Find where the given text appears and provide that cell's center as [x, y] coordinate. 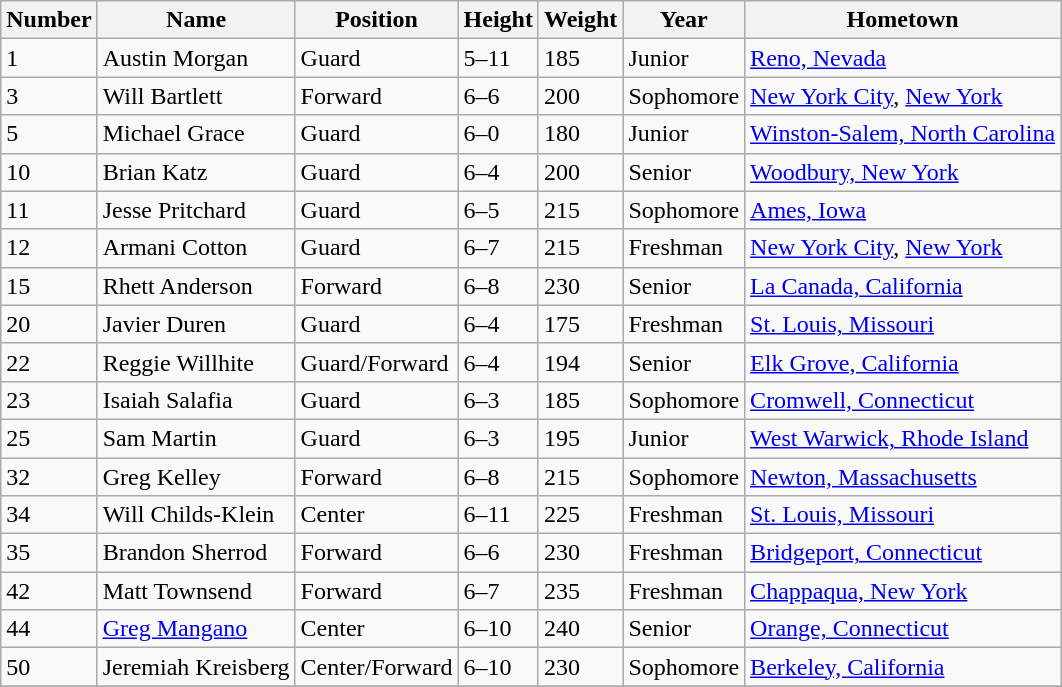
Matt Townsend [196, 591]
Brandon Sherrod [196, 553]
Jesse Pritchard [196, 210]
34 [49, 515]
Elk Grove, California [903, 362]
32 [49, 477]
175 [580, 324]
Berkeley, California [903, 667]
10 [49, 172]
Newton, Massachusetts [903, 477]
Height [498, 20]
Chappaqua, New York [903, 591]
Isaiah Salafia [196, 400]
5 [49, 134]
195 [580, 438]
Name [196, 20]
240 [580, 629]
Number [49, 20]
Position [376, 20]
Austin Morgan [196, 58]
194 [580, 362]
Michael Grace [196, 134]
1 [49, 58]
Will Bartlett [196, 96]
Ames, Iowa [903, 210]
Reno, Nevada [903, 58]
5–11 [498, 58]
Winston-Salem, North Carolina [903, 134]
11 [49, 210]
Woodbury, New York [903, 172]
50 [49, 667]
12 [49, 248]
Cromwell, Connecticut [903, 400]
Rhett Anderson [196, 286]
Reggie Willhite [196, 362]
6–0 [498, 134]
180 [580, 134]
Javier Duren [196, 324]
225 [580, 515]
Guard/Forward [376, 362]
3 [49, 96]
Sam Martin [196, 438]
15 [49, 286]
22 [49, 362]
Hometown [903, 20]
Center/Forward [376, 667]
44 [49, 629]
Greg Mangano [196, 629]
25 [49, 438]
35 [49, 553]
Armani Cotton [196, 248]
20 [49, 324]
Bridgeport, Connecticut [903, 553]
42 [49, 591]
23 [49, 400]
Jeremiah Kreisberg [196, 667]
Will Childs-Klein [196, 515]
235 [580, 591]
6–5 [498, 210]
Greg Kelley [196, 477]
Brian Katz [196, 172]
6–11 [498, 515]
Weight [580, 20]
West Warwick, Rhode Island [903, 438]
La Canada, California [903, 286]
Orange, Connecticut [903, 629]
Year [684, 20]
